Scan for the cell matching the given text and deliver its (X, Y) coordinate at center. 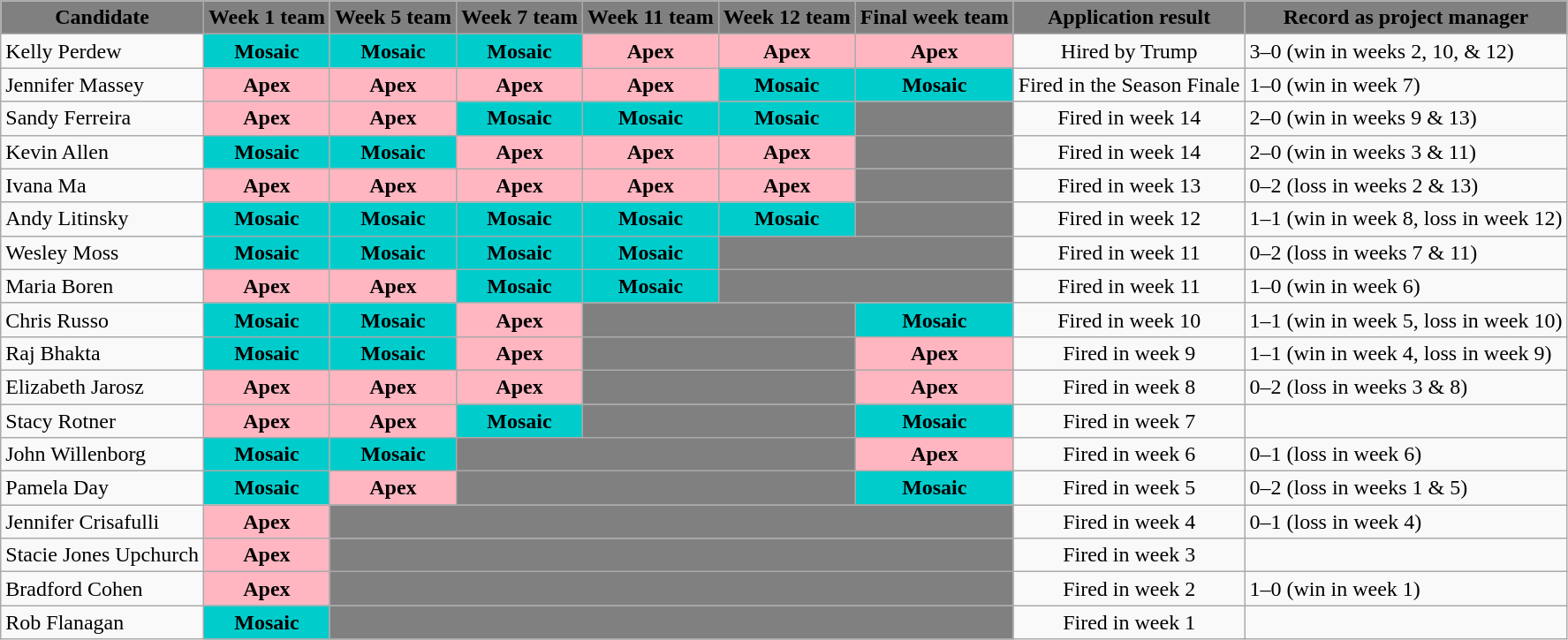
Fired in week 8 (1129, 387)
Record as project manager (1406, 18)
Fired in week 3 (1129, 555)
John Willenborg (102, 455)
Candidate (102, 18)
Wesley Moss (102, 252)
2–0 (win in weeks 3 & 11) (1406, 152)
Kevin Allen (102, 152)
Sandy Ferreira (102, 118)
0–2 (loss in weeks 3 & 8) (1406, 387)
0–2 (loss in weeks 1 & 5) (1406, 488)
Ivana Ma (102, 185)
Elizabeth Jarosz (102, 387)
Rob Flanagan (102, 622)
Pamela Day (102, 488)
Week 1 team (267, 18)
Kelly Perdew (102, 51)
Fired in week 4 (1129, 522)
Jennifer Massey (102, 85)
Fired in week 2 (1129, 589)
0–2 (loss in weeks 2 & 13) (1406, 185)
Hired by Trump (1129, 51)
1–1 (win in week 5, loss in week 10) (1406, 320)
Final week team (935, 18)
Fired in week 10 (1129, 320)
0–1 (loss in week 4) (1406, 522)
0–1 (loss in week 6) (1406, 455)
Week 7 team (519, 18)
Stacie Jones Upchurch (102, 555)
3–0 (win in weeks 2, 10, & 12) (1406, 51)
Fired in week 7 (1129, 421)
Fired in week 6 (1129, 455)
Fired in week 9 (1129, 353)
Andy Litinsky (102, 219)
Bradford Cohen (102, 589)
0–2 (loss in weeks 7 & 11) (1406, 252)
Fired in week 13 (1129, 185)
Week 12 team (786, 18)
1–1 (win in week 4, loss in week 9) (1406, 353)
Chris Russo (102, 320)
Stacy Rotner (102, 421)
Application result (1129, 18)
Raj Bhakta (102, 353)
Week 5 team (392, 18)
2–0 (win in weeks 9 & 13) (1406, 118)
Fired in week 5 (1129, 488)
Fired in the Season Finale (1129, 85)
Maria Boren (102, 286)
Fired in week 1 (1129, 622)
Jennifer Crisafulli (102, 522)
1–1 (win in week 8, loss in week 12) (1406, 219)
1–0 (win in week 6) (1406, 286)
Fired in week 12 (1129, 219)
1–0 (win in week 1) (1406, 589)
1–0 (win in week 7) (1406, 85)
Week 11 team (651, 18)
